Identify which cell holds the provided text, then report its (X, Y) central coordinate. 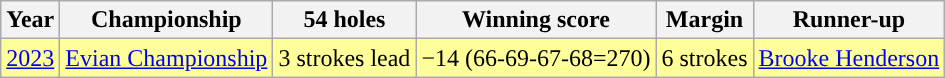
54 holes (344, 20)
2023 (30, 58)
Championship (166, 20)
−14 (66-69-67-68=270) (536, 58)
Brooke Henderson (849, 58)
Year (30, 20)
Runner-up (849, 20)
3 strokes lead (344, 58)
Winning score (536, 20)
Margin (704, 20)
Evian Championship (166, 58)
6 strokes (704, 58)
